Locate the cell with the specified text and output its [x, y] center coordinate. 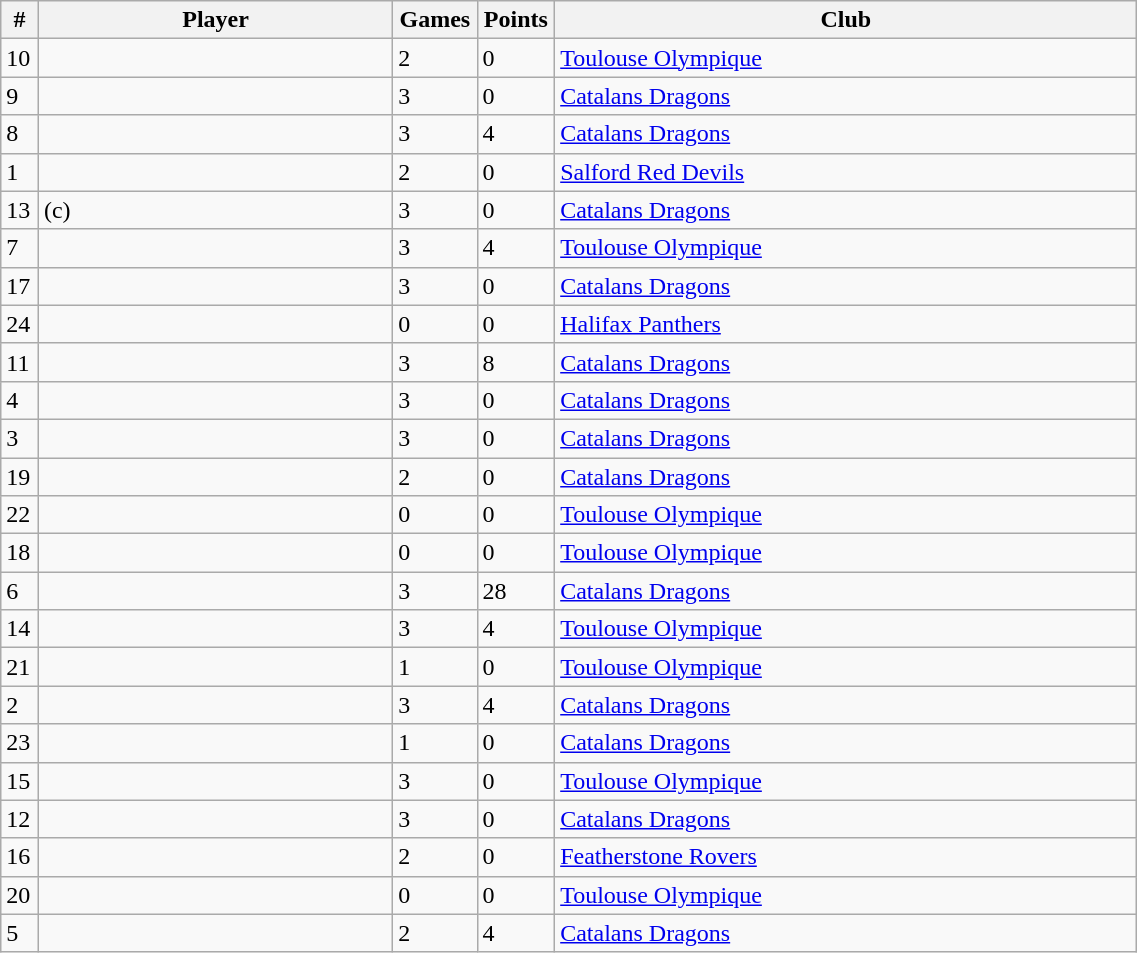
(c) [215, 210]
6 [20, 591]
9 [20, 96]
28 [516, 591]
Games [435, 20]
Player [215, 20]
10 [20, 58]
5 [20, 933]
12 [20, 819]
18 [20, 553]
Points [516, 20]
11 [20, 362]
17 [20, 286]
Salford Red Devils [846, 172]
7 [20, 248]
15 [20, 781]
19 [20, 477]
# [20, 20]
14 [20, 629]
Featherstone Rovers [846, 857]
22 [20, 515]
Club [846, 20]
16 [20, 857]
20 [20, 895]
Halifax Panthers [846, 324]
21 [20, 667]
23 [20, 743]
24 [20, 324]
13 [20, 210]
